Find where the given text appears and provide that cell's center as (x, y) coordinate. 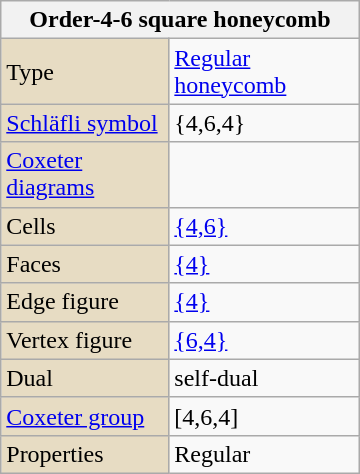
Regular (264, 454)
Coxeter diagrams (85, 174)
Properties (85, 454)
Faces (85, 264)
Schläfli symbol (85, 123)
Type (85, 72)
{4,6} (264, 226)
[4,6,4] (264, 416)
{6,4} (264, 340)
Edge figure (85, 302)
Cells (85, 226)
Dual (85, 378)
Vertex figure (85, 340)
self-dual (264, 378)
Order-4-6 square honeycomb (180, 20)
Regular honeycomb (264, 72)
Coxeter group (85, 416)
{4,6,4} (264, 123)
